For the text-containing cell, return its midpoint in [X, Y] coordinate format. 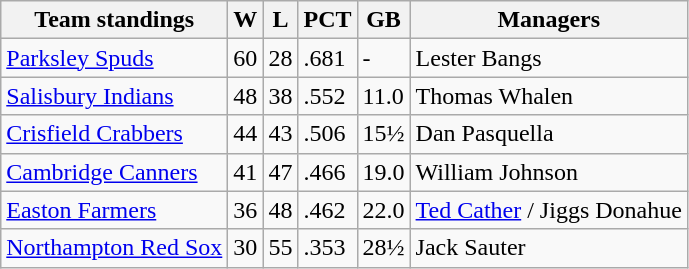
Jack Sauter [548, 248]
W [246, 20]
.466 [328, 172]
36 [246, 210]
Ted Cather / Jiggs Donahue [548, 210]
22.0 [384, 210]
L [280, 20]
Thomas Whalen [548, 96]
Parksley Spuds [114, 58]
PCT [328, 20]
Northampton Red Sox [114, 248]
47 [280, 172]
Managers [548, 20]
Dan Pasquella [548, 134]
.552 [328, 96]
Crisfield Crabbers [114, 134]
43 [280, 134]
11.0 [384, 96]
38 [280, 96]
Cambridge Canners [114, 172]
Salisbury Indians [114, 96]
.681 [328, 58]
41 [246, 172]
Lester Bangs [548, 58]
William Johnson [548, 172]
44 [246, 134]
Easton Farmers [114, 210]
19.0 [384, 172]
15½ [384, 134]
.506 [328, 134]
Team standings [114, 20]
30 [246, 248]
60 [246, 58]
- [384, 58]
.353 [328, 248]
55 [280, 248]
GB [384, 20]
28 [280, 58]
.462 [328, 210]
28½ [384, 248]
